Locate the cell with the specified text and output its [X, Y] center coordinate. 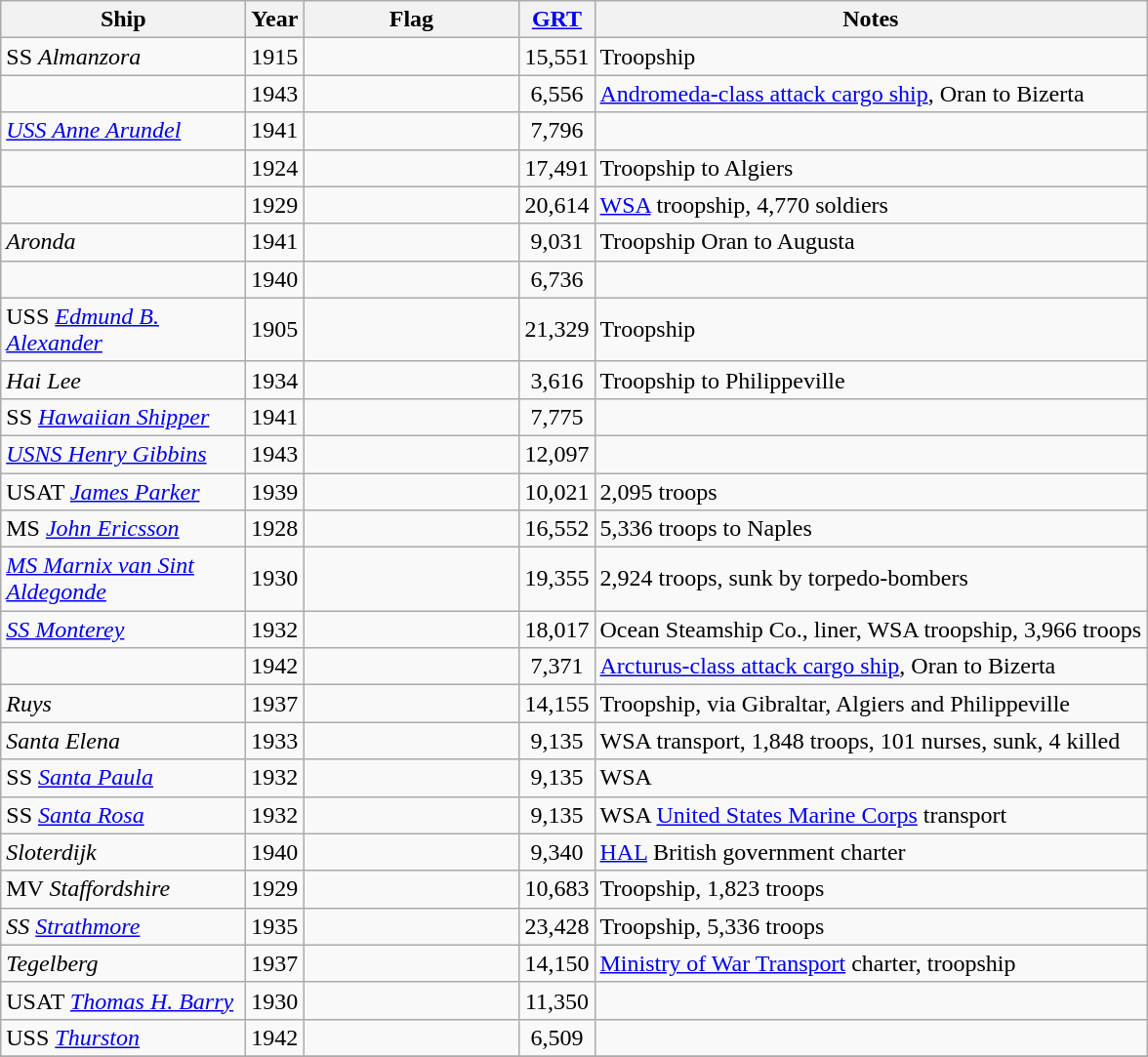
USS Thurston [123, 1037]
Troopship Oran to Augusta [871, 242]
10,683 [556, 889]
7,371 [556, 667]
18,017 [556, 630]
10,021 [556, 491]
SS Monterey [123, 630]
Year [275, 20]
5,336 troops to Naples [871, 529]
1928 [275, 529]
6,556 [556, 94]
3,616 [556, 380]
Santa Elena [123, 741]
1905 [275, 330]
USAT Thomas H. Barry [123, 1000]
SS Santa Rosa [123, 815]
SS Hawaiian Shipper [123, 417]
7,796 [556, 131]
21,329 [556, 330]
MS Marnix van Sint Aldegonde [123, 580]
6,509 [556, 1037]
WSA [871, 778]
17,491 [556, 168]
Aronda [123, 242]
1935 [275, 926]
11,350 [556, 1000]
USS Edmund B. Alexander [123, 330]
7,775 [556, 417]
USS Anne Arundel [123, 131]
15,551 [556, 57]
WSA United States Marine Corps transport [871, 815]
Arcturus-class attack cargo ship, Oran to Bizerta [871, 667]
1939 [275, 491]
Ship [123, 20]
MV Staffordshire [123, 889]
HAL British government charter [871, 852]
Sloterdijk [123, 852]
Notes [871, 20]
MS John Ericsson [123, 529]
1933 [275, 741]
USNS Henry Gibbins [123, 454]
20,614 [556, 205]
Ocean Steamship Co., liner, WSA troopship, 3,966 troops [871, 630]
GRT [556, 20]
Ministry of War Transport charter, troopship [871, 963]
14,150 [556, 963]
2,924 troops, sunk by torpedo-bombers [871, 580]
16,552 [556, 529]
19,355 [556, 580]
Tegelberg [123, 963]
9,031 [556, 242]
1934 [275, 380]
Troopship, via Gibraltar, Algiers and Philippeville [871, 704]
1915 [275, 57]
1924 [275, 168]
Flag [412, 20]
12,097 [556, 454]
6,736 [556, 279]
2,095 troops [871, 491]
USAT James Parker [123, 491]
9,340 [556, 852]
Andromeda-class attack cargo ship, Oran to Bizerta [871, 94]
23,428 [556, 926]
SS Almanzora [123, 57]
Ruys [123, 704]
SS Strathmore [123, 926]
Troopship, 5,336 troops [871, 926]
14,155 [556, 704]
Troopship to Philippeville [871, 380]
Hai Lee [123, 380]
WSA troopship, 4,770 soldiers [871, 205]
SS Santa Paula [123, 778]
Troopship, 1,823 troops [871, 889]
Troopship to Algiers [871, 168]
WSA transport, 1,848 troops, 101 nurses, sunk, 4 killed [871, 741]
